Search for the cell housing the specified text and yield its (x, y) center coordinate. 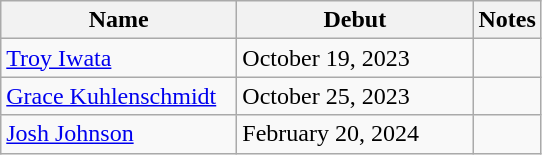
Name (119, 20)
October 19, 2023 (355, 58)
Notes (507, 20)
Troy Iwata (119, 58)
October 25, 2023 (355, 96)
Debut (355, 20)
Josh Johnson (119, 134)
Grace Kuhlenschmidt (119, 96)
February 20, 2024 (355, 134)
